Detect which cell encompasses the target text, then output its (X, Y) center coordinate. 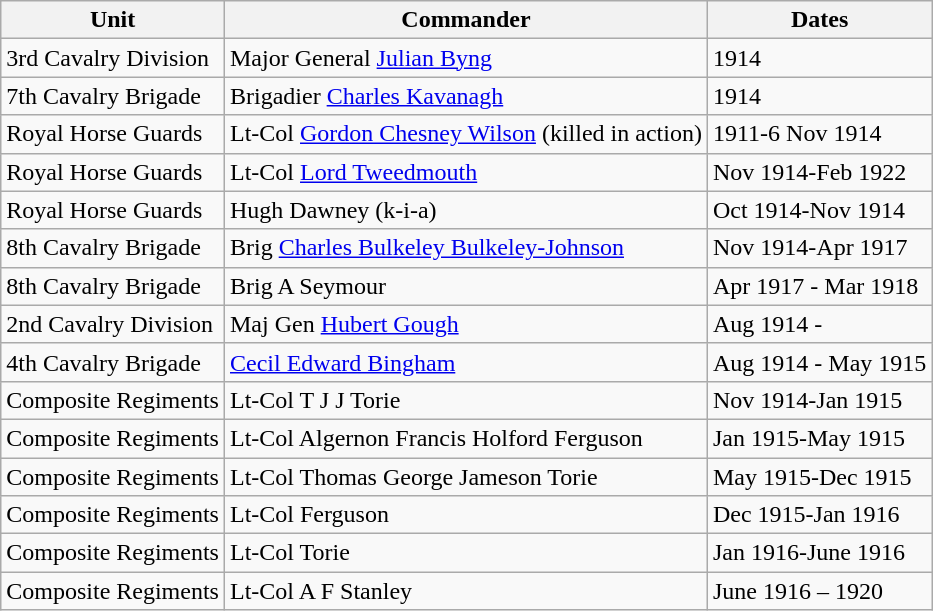
Jan 1916-June 1916 (819, 553)
Nov 1914-Jan 1915 (819, 400)
Aug 1914 - (819, 324)
Dates (819, 20)
Brig A Seymour (466, 286)
Major General Julian Byng (466, 58)
3rd Cavalry Division (113, 58)
Unit (113, 20)
2nd Cavalry Division (113, 324)
Commander (466, 20)
Lt-Col A F Stanley (466, 591)
May 1915-Dec 1915 (819, 477)
Lt-Col Ferguson (466, 515)
Brig Charles Bulkeley Bulkeley-Johnson (466, 248)
7th Cavalry Brigade (113, 96)
Lt-Col Torie (466, 553)
1911-6 Nov 1914 (819, 134)
June 1916 – 1920 (819, 591)
Lt-Col T J J Torie (466, 400)
Brigadier Charles Kavanagh (466, 96)
Lt-Col Algernon Francis Holford Ferguson (466, 438)
4th Cavalry Brigade (113, 362)
Apr 1917 - Mar 1918 (819, 286)
Dec 1915-Jan 1916 (819, 515)
Maj Gen Hubert Gough (466, 324)
Hugh Dawney (k-i-a) (466, 210)
Oct 1914-Nov 1914 (819, 210)
Lt-Col Gordon Chesney Wilson (killed in action) (466, 134)
Nov 1914-Feb 1922 (819, 172)
Lt-Col Thomas George Jameson Torie (466, 477)
Lt-Col Lord Tweedmouth (466, 172)
Jan 1915-May 1915 (819, 438)
Cecil Edward Bingham (466, 362)
Nov 1914-Apr 1917 (819, 248)
Aug 1914 - May 1915 (819, 362)
